Search for the cell housing the specified text and yield its [x, y] center coordinate. 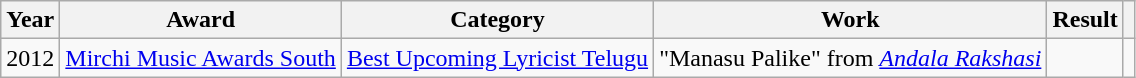
Result [1085, 20]
Best Upcoming Lyricist Telugu [497, 58]
Award [201, 20]
Category [497, 20]
Work [850, 20]
Mirchi Music Awards South [201, 58]
2012 [30, 58]
Year [30, 20]
"Manasu Palike" from Andala Rakshasi [850, 58]
